Provide the (X, Y) coordinate of the cell's center where the given text is located.  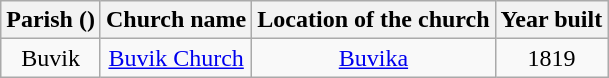
Church name (176, 20)
Buvik Church (176, 58)
1819 (552, 58)
Year built (552, 20)
Buvik (51, 58)
Location of the church (374, 20)
Buvika (374, 58)
Parish () (51, 20)
